Detect which cell encompasses the target text, then output its (X, Y) center coordinate. 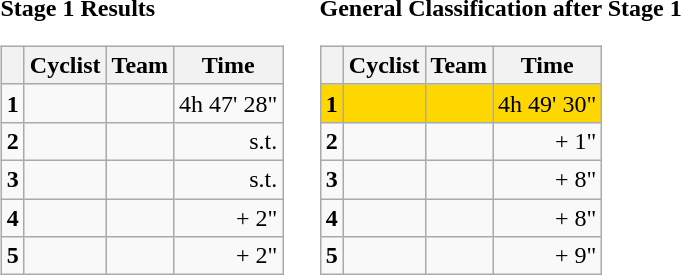
4h 49' 30" (548, 103)
4h 47' 28" (228, 103)
+ 9" (548, 256)
+ 1" (548, 141)
